Provide the (X, Y) coordinate of the cell's center where the given text is located.  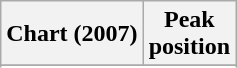
Chart (2007) (72, 34)
Peakposition (189, 34)
